Return (X, Y) of the center of cell containing provided text 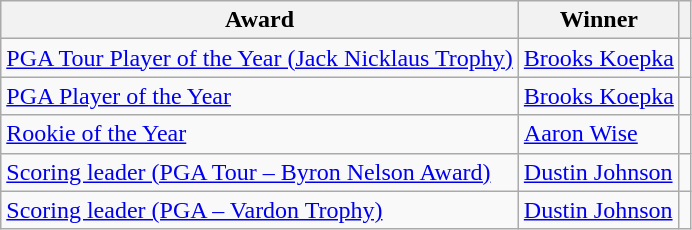
Aaron Wise (598, 134)
Rookie of the Year (260, 134)
Scoring leader (PGA Tour – Byron Nelson Award) (260, 172)
Award (260, 20)
Winner (598, 20)
PGA Player of the Year (260, 96)
Scoring leader (PGA – Vardon Trophy) (260, 210)
PGA Tour Player of the Year (Jack Nicklaus Trophy) (260, 58)
